Output the (X, Y) coordinate of the center of the cell containing the given text.  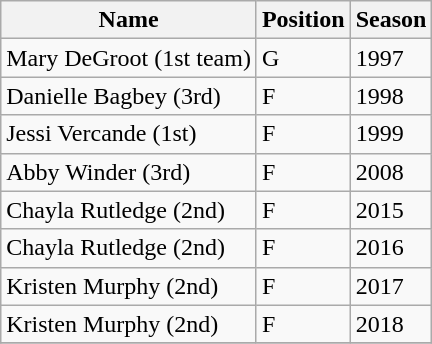
1997 (391, 58)
Name (129, 20)
Position (303, 20)
2015 (391, 210)
Mary DeGroot (1st team) (129, 58)
Season (391, 20)
2018 (391, 324)
2008 (391, 172)
1999 (391, 134)
Danielle Bagbey (3rd) (129, 96)
G (303, 58)
Abby Winder (3rd) (129, 172)
2017 (391, 286)
1998 (391, 96)
Jessi Vercande (1st) (129, 134)
2016 (391, 248)
